For the text-containing cell, return its midpoint in (X, Y) coordinate format. 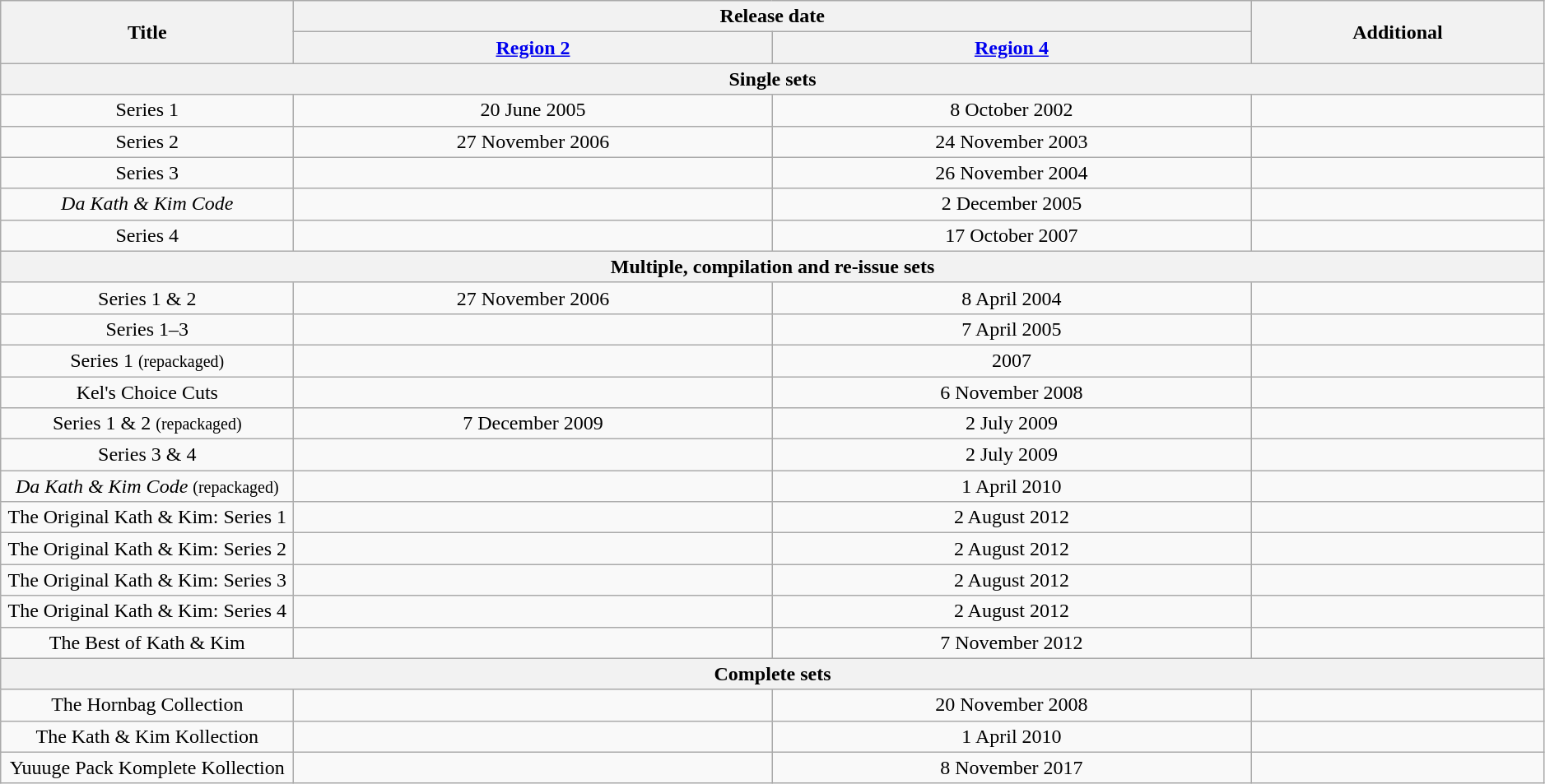
The Hornbag Collection (147, 705)
The Original Kath & Kim: Series 1 (147, 517)
Da Kath & Kim Code (147, 204)
Additional (1398, 32)
20 June 2005 (533, 110)
7 April 2005 (1011, 329)
Series 2 (147, 141)
2007 (1011, 360)
Series 1 (repackaged) (147, 360)
Title (147, 32)
7 December 2009 (533, 424)
2 December 2005 (1011, 204)
26 November 2004 (1011, 173)
24 November 2003 (1011, 141)
Release date (772, 16)
Series 3 (147, 173)
Da Kath & Kim Code (repackaged) (147, 486)
17 October 2007 (1011, 235)
8 April 2004 (1011, 298)
20 November 2008 (1011, 705)
6 November 2008 (1011, 392)
The Kath & Kim Kollection (147, 736)
Series 4 (147, 235)
Kel's Choice Cuts (147, 392)
Series 1 & 2 (147, 298)
Region 4 (1011, 48)
Yuuuge Pack Komplete Kollection (147, 768)
Region 2 (533, 48)
7 November 2012 (1011, 643)
The Original Kath & Kim: Series 3 (147, 580)
Series 1 (147, 110)
8 November 2017 (1011, 768)
Multiple, compilation and re-issue sets (773, 267)
Series 1 & 2 (repackaged) (147, 424)
8 October 2002 (1011, 110)
The Original Kath & Kim: Series 2 (147, 549)
Series 1–3 (147, 329)
Complete sets (773, 674)
The Original Kath & Kim: Series 4 (147, 611)
The Best of Kath & Kim (147, 643)
Single sets (773, 79)
Series 3 & 4 (147, 455)
